Scan for the cell matching the given text and deliver its [x, y] coordinate at center. 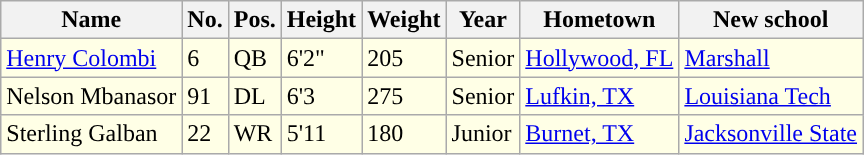
Junior [483, 134]
Jacksonville State [771, 134]
WR [254, 134]
6'3 [321, 96]
Marshall [771, 58]
Name [92, 20]
Nelson Mbanasor [92, 96]
275 [404, 96]
New school [771, 20]
5'11 [321, 134]
205 [404, 58]
22 [205, 134]
Pos. [254, 20]
Lufkin, TX [600, 96]
6 [205, 58]
Year [483, 20]
180 [404, 134]
91 [205, 96]
DL [254, 96]
QB [254, 58]
Burnet, TX [600, 134]
Louisiana Tech [771, 96]
Hometown [600, 20]
6'2" [321, 58]
Sterling Galban [92, 134]
Weight [404, 20]
Henry Colombi [92, 58]
Height [321, 20]
No. [205, 20]
Hollywood, FL [600, 58]
